For the text-containing cell, return its midpoint in (X, Y) coordinate format. 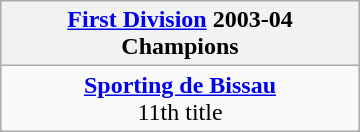
Sporting de Bissau11th title (180, 98)
First Division 2003-04Champions (180, 34)
